Determine the (X, Y) coordinate at the center of the cell enclosing the given text.  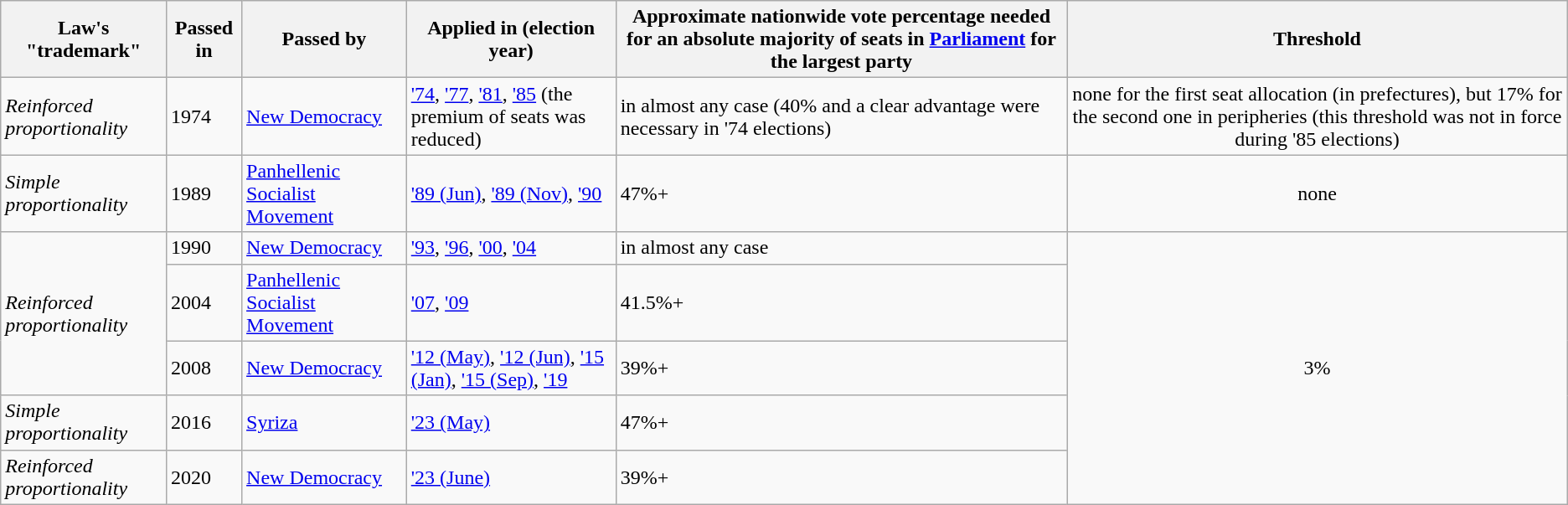
2020 (204, 477)
'89 (Jun), '89 (Nov), '90 (511, 193)
41.5%+ (841, 302)
'12 (May), '12 (Jun), '15 (Jan), '15 (Sep), '19 (511, 368)
Applied in (election year) (511, 39)
1990 (204, 248)
none for the first seat allocation (in prefectures), but 17% for the second one in peripheries (this threshold was not in force during '85 elections) (1317, 116)
Passed in (204, 39)
Threshold (1317, 39)
Law's "trademark" (84, 39)
'23 (June) (511, 477)
'93, '96, '00, '04 (511, 248)
2016 (204, 422)
1974 (204, 116)
'74, '77, '81, '85 (the premium of seats was reduced) (511, 116)
Passed by (325, 39)
'23 (May) (511, 422)
in almost any case (841, 248)
1989 (204, 193)
2008 (204, 368)
Syriza (325, 422)
Approximate nationwide vote percentage needed for an absolute majority of seats in Parliament for the largest party (841, 39)
in almost any case (40% and a clear advantage were necessary in '74 elections) (841, 116)
3% (1317, 368)
none (1317, 193)
2004 (204, 302)
'07, '09 (511, 302)
